Search for the cell housing the specified text and yield its (x, y) center coordinate. 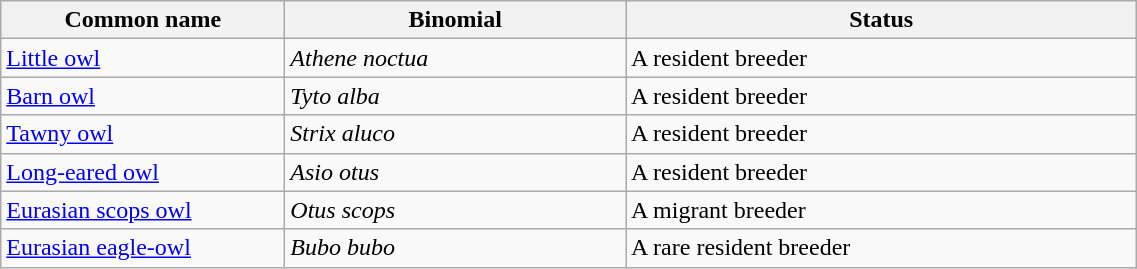
A rare resident breeder (882, 248)
Asio otus (456, 172)
Bubo bubo (456, 248)
Strix aluco (456, 134)
A migrant breeder (882, 210)
Long-eared owl (143, 172)
Tawny owl (143, 134)
Eurasian eagle-owl (143, 248)
Eurasian scops owl (143, 210)
Otus scops (456, 210)
Barn owl (143, 96)
Athene noctua (456, 58)
Common name (143, 20)
Little owl (143, 58)
Binomial (456, 20)
Status (882, 20)
Tyto alba (456, 96)
